Return the [X, Y] coordinate for the center point of the cell that contains the specified text.  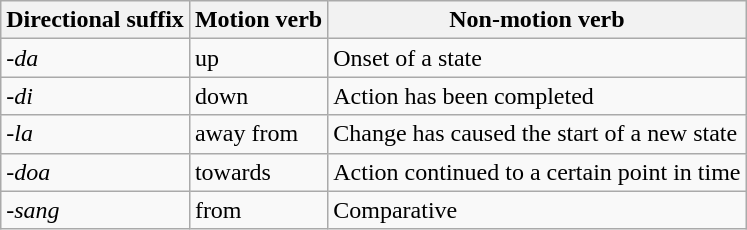
away from [258, 134]
-doa [96, 172]
Action has been completed [537, 96]
Non-motion verb [537, 20]
Comparative [537, 210]
-di [96, 96]
towards [258, 172]
up [258, 58]
Motion verb [258, 20]
Directional suffix [96, 20]
down [258, 96]
Action continued to a certain point in time [537, 172]
-sang [96, 210]
-la [96, 134]
Change has caused the start of a new state [537, 134]
Onset of a state [537, 58]
-da [96, 58]
from [258, 210]
